Return the (X, Y) coordinate for the center point of the cell that contains the specified text.  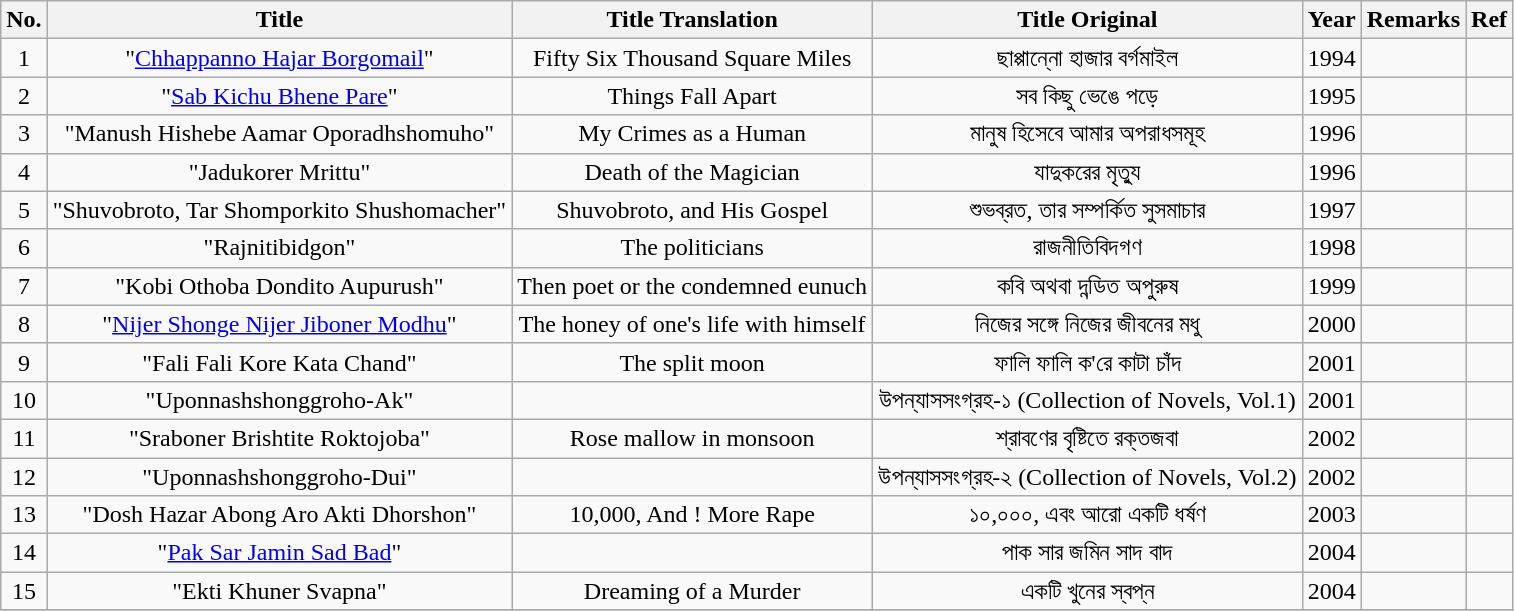
"Uponnashshonggroho-Dui" (280, 477)
The split moon (692, 362)
4 (24, 172)
Ref (1490, 20)
The honey of one's life with himself (692, 324)
উপন্যাসসংগ্রহ-২ (Collection of Novels, Vol.2) (1088, 477)
Things Fall Apart (692, 96)
10,000, And ! More Rape (692, 515)
1997 (1332, 210)
2000 (1332, 324)
1994 (1332, 58)
"Sraboner Brishtite Roktojoba" (280, 438)
2 (24, 96)
"Nijer Shonge Nijer Jiboner Modhu" (280, 324)
নিজের সঙ্গে নিজের জীবনের মধু (1088, 324)
উপন্যাসসংগ্রহ-১ (Collection of Novels, Vol.1) (1088, 400)
"Ekti Khuner Svapna" (280, 591)
6 (24, 248)
5 (24, 210)
কবি অথবা দন্ডিত অপুরুষ (1088, 286)
সব কিছু ভেঙে পড়ে (1088, 96)
Then poet or the condemned eunuch (692, 286)
1998 (1332, 248)
"Sab Kichu Bhene Pare" (280, 96)
রাজনীতিবিদগণ (1088, 248)
15 (24, 591)
ছাপ্পান্নো হাজার বর্গমাইল (1088, 58)
"Fali Fali Kore Kata Chand" (280, 362)
7 (24, 286)
"Kobi Othoba Dondito Aupurush" (280, 286)
Title Original (1088, 20)
Death of the Magician (692, 172)
একটি খুনের স্বপ্ন (1088, 591)
Title Translation (692, 20)
পাক সার জমিন সাদ বাদ (1088, 553)
Year (1332, 20)
"Manush Hishebe Aamar Oporadhshomuho" (280, 134)
1999 (1332, 286)
13 (24, 515)
"Chhappanno Hajar Borgomail" (280, 58)
12 (24, 477)
"Pak Sar Jamin Sad Bad" (280, 553)
১০,০০০, এবং আরো একটি ধর্ষণ (1088, 515)
1995 (1332, 96)
ফালি ফালি ক'রে কাটা চাঁদ (1088, 362)
The politicians (692, 248)
শুভব্রত, তার সম্পর্কিত সুসমাচার (1088, 210)
"Rajnitibidgon" (280, 248)
9 (24, 362)
শ্রাবণের বৃষ্টিতে রক্তজবা (1088, 438)
11 (24, 438)
Remarks (1413, 20)
14 (24, 553)
1 (24, 58)
Shuvobroto, and His Gospel (692, 210)
যাদুকরের মৃত্যু (1088, 172)
Dreaming of a Murder (692, 591)
Fifty Six Thousand Square Miles (692, 58)
My Crimes as a Human (692, 134)
"Jadukorer Mrittu" (280, 172)
Title (280, 20)
"Shuvobroto, Tar Shomporkito Shushomacher" (280, 210)
2003 (1332, 515)
মানুষ হিসেবে আমার অপরাধসমূহ (1088, 134)
"Dosh Hazar Abong Aro Akti Dhorshon" (280, 515)
No. (24, 20)
3 (24, 134)
10 (24, 400)
8 (24, 324)
Rose mallow in monsoon (692, 438)
"Uponnashshonggroho-Ak" (280, 400)
